Return [x, y] of the center of cell containing provided text 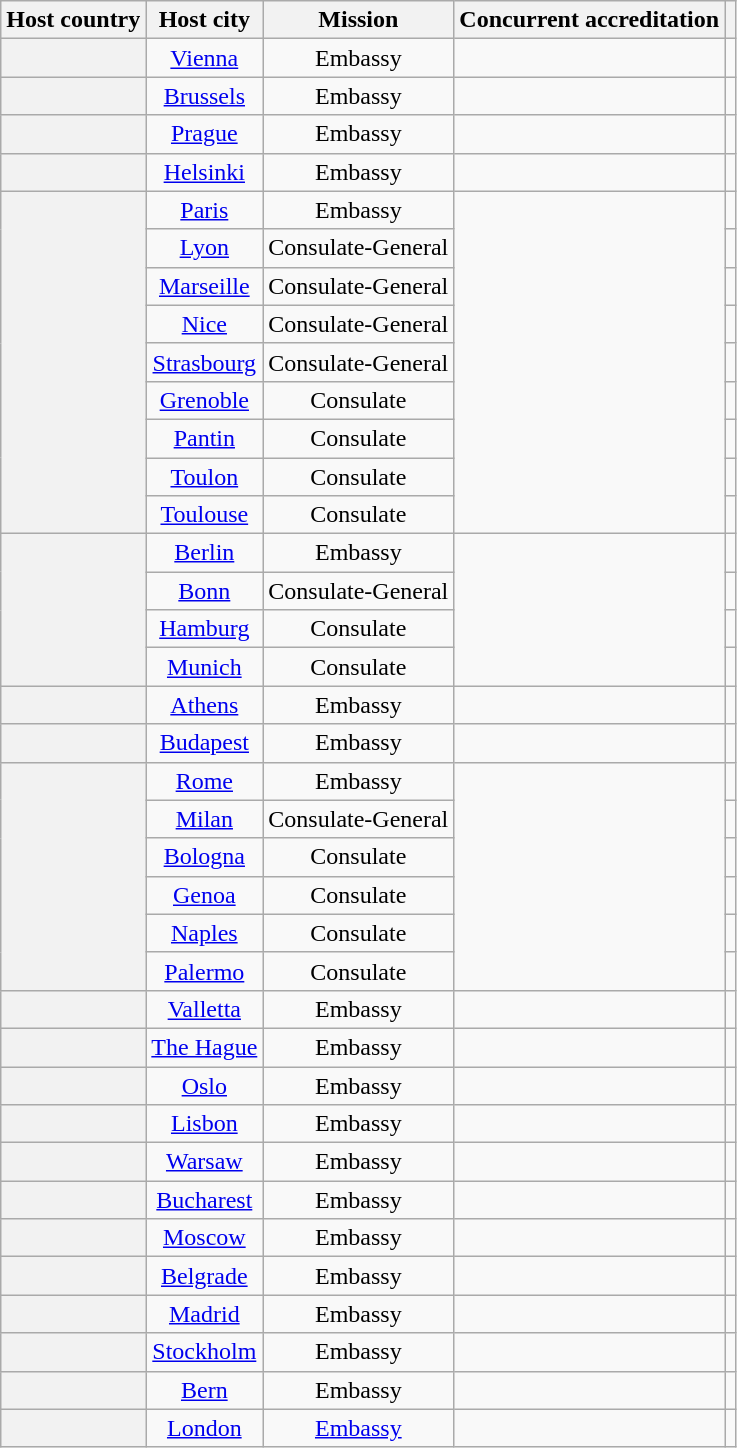
Budapest [204, 743]
Athens [204, 705]
Concurrent accreditation [590, 20]
Bonn [204, 591]
Naples [204, 933]
Belgrade [204, 1276]
Bern [204, 1390]
Toulouse [204, 515]
Warsaw [204, 1162]
Nice [204, 324]
Host country [74, 20]
Bologna [204, 857]
Genoa [204, 895]
Hamburg [204, 629]
Prague [204, 134]
Moscow [204, 1238]
Berlin [204, 553]
Strasbourg [204, 362]
Pantin [204, 438]
Vienna [204, 58]
The Hague [204, 1047]
Oslo [204, 1085]
Lisbon [204, 1124]
Host city [204, 20]
Munich [204, 667]
London [204, 1428]
Palermo [204, 971]
Marseille [204, 286]
Lyon [204, 248]
Rome [204, 781]
Toulon [204, 477]
Bucharest [204, 1200]
Grenoble [204, 400]
Valletta [204, 1009]
Helsinki [204, 172]
Paris [204, 210]
Brussels [204, 96]
Milan [204, 819]
Mission [358, 20]
Stockholm [204, 1352]
Madrid [204, 1314]
